Determine the [x, y] coordinate at the center of the cell enclosing the given text.  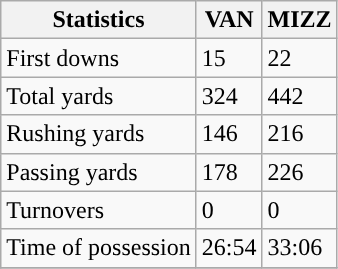
146 [229, 134]
15 [229, 58]
324 [229, 96]
22 [300, 58]
33:06 [300, 248]
442 [300, 96]
Turnovers [99, 210]
Total yards [99, 96]
Rushing yards [99, 134]
Time of possession [99, 248]
26:54 [229, 248]
MIZZ [300, 20]
VAN [229, 20]
First downs [99, 58]
226 [300, 172]
Statistics [99, 20]
178 [229, 172]
Passing yards [99, 172]
216 [300, 134]
